For the text-containing cell, return its midpoint in (x, y) coordinate format. 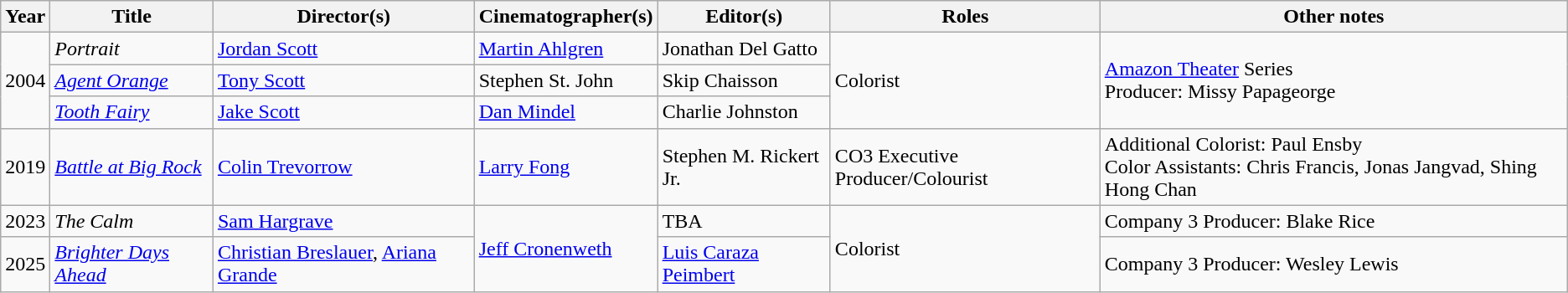
Agent Orange (132, 80)
Stephen St. John (566, 80)
Jeff Cronenweth (566, 248)
Dan Mindel (566, 112)
Martin Ahlgren (566, 49)
Jonathan Del Gatto (744, 49)
Title (132, 17)
Amazon Theater SeriesProducer: Missy Papageorge (1333, 80)
Colin Trevorrow (343, 167)
2023 (25, 221)
Jake Scott (343, 112)
Editor(s) (744, 17)
Company 3 Producer: Wesley Lewis (1333, 265)
Cinematographer(s) (566, 17)
Director(s) (343, 17)
Jordan Scott (343, 49)
CO3 Executive Producer/Colourist (965, 167)
Charlie Johnston (744, 112)
The Calm (132, 221)
Battle at Big Rock (132, 167)
2004 (25, 80)
Portrait (132, 49)
Company 3 Producer: Blake Rice (1333, 221)
Sam Hargrave (343, 221)
Larry Fong (566, 167)
Luis Caraza Peimbert (744, 265)
Roles (965, 17)
Christian Breslauer, Ariana Grande (343, 265)
TBA (744, 221)
Other notes (1333, 17)
Tony Scott (343, 80)
Year (25, 17)
Skip Chaisson (744, 80)
Brighter Days Ahead (132, 265)
Tooth Fairy (132, 112)
Stephen M. Rickert Jr. (744, 167)
2025 (25, 265)
2019 (25, 167)
Additional Colorist: Paul EnsbyColor Assistants: Chris Francis, Jonas Jangvad, Shing Hong Chan (1333, 167)
